Return [x, y] of the center of cell containing provided text 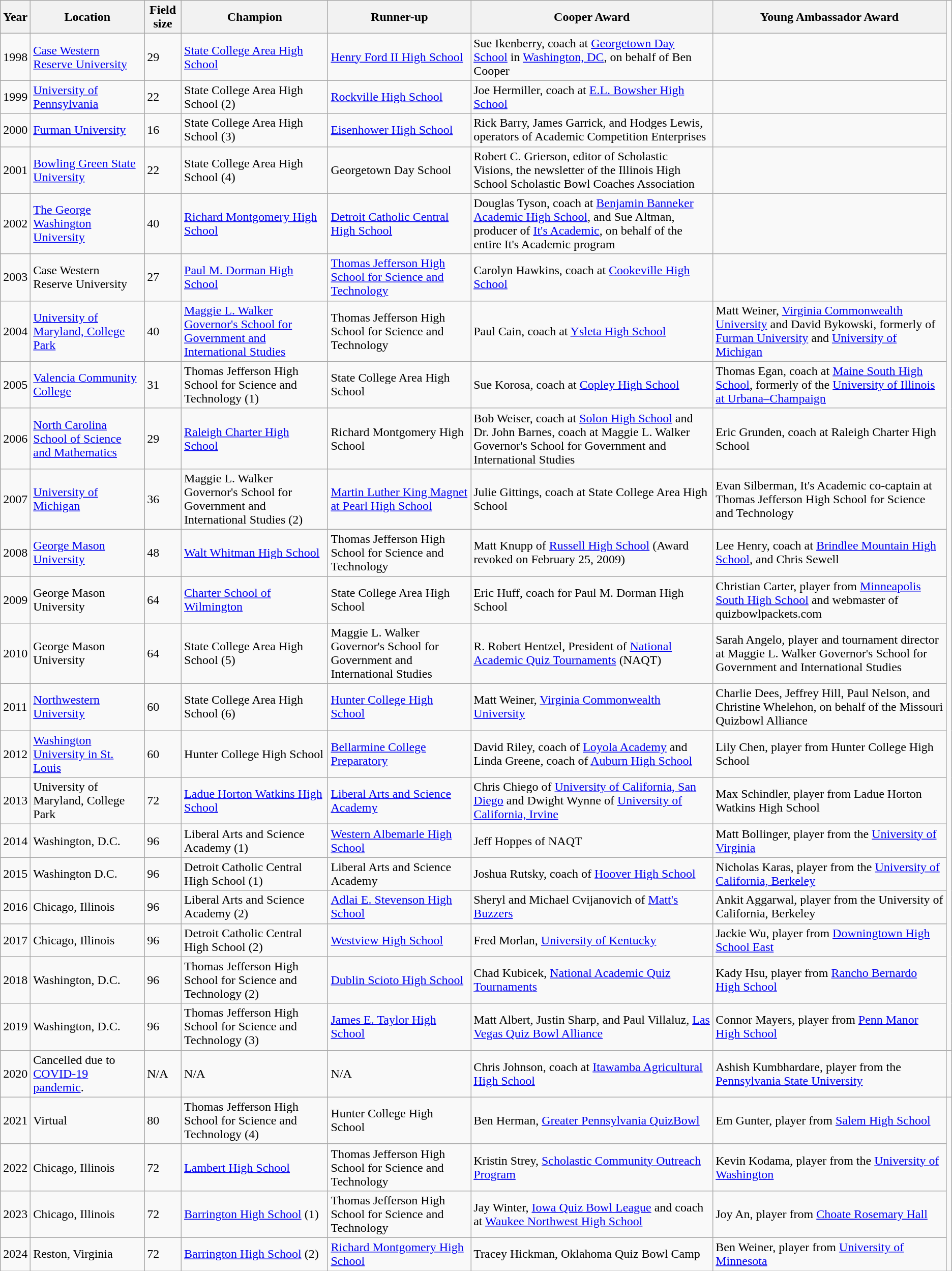
Jay Winter, Iowa Quiz Bowl League and coach at Waukee Northwest High School [592, 1214]
Matt Bollinger, player from the University of Virginia [829, 841]
2008 [15, 553]
Matt Knupp of Russell High School (Award revoked on February 25, 2009) [592, 553]
Bowling Green State University [87, 170]
Thomas Jefferson High School for Science and Technology (3) [255, 1027]
2019 [15, 1027]
31 [163, 385]
State College Area High School (5) [255, 653]
2003 [15, 277]
Walt Whitman High School [255, 553]
State College Area High School (3) [255, 130]
Charter School of Wilmington [255, 599]
16 [163, 130]
Maggie L. Walker Governor's School for Government and International Studies (2) [255, 499]
2004 [15, 331]
1998 [15, 57]
Em Gunter, player from Salem High School [829, 1120]
Virtual [87, 1120]
Chris Chiego of University of California, San Diego and Dwight Wynne of University of California, Irvine [592, 801]
Valencia Community College [87, 385]
2023 [15, 1214]
2000 [15, 130]
Thomas Jefferson High School for Science and Technology (4) [255, 1120]
Matt Weiner, Virginia Commonwealth University [592, 707]
Sheryl and Michael Cvijanovich of Matt's Buzzers [592, 907]
North Carolina School of Science and Mathematics [87, 439]
Carolyn Hawkins, coach at Cookeville High School [592, 277]
Thomas Jefferson High School for Science and Technology (1) [255, 385]
Nicholas Karas, player from the University of California, Berkeley [829, 874]
2015 [15, 874]
Lee Henry, coach at Brindlee Mountain High School, and Chris Sewell [829, 553]
Rockville High School [400, 97]
Detroit Catholic Central High School [400, 224]
Detroit Catholic Central High School (2) [255, 940]
2024 [15, 1254]
2022 [15, 1167]
Thomas Egan, coach at Maine South High School, formerly of the University of Illinois at Urbana–Champaign [829, 385]
Rick Barry, James Garrick, and Hodges Lewis, operators of Academic Competition Enterprises [592, 130]
Barrington High School (1) [255, 1214]
2001 [15, 170]
Northwestern University [87, 707]
80 [163, 1120]
Liberal Arts and Science Academy (1) [255, 841]
Joe Hermiller, coach at E.L. Bowsher High School [592, 97]
James E. Taylor High School [400, 1027]
2007 [15, 499]
Champion [255, 17]
Ankit Aggarwal, player from the University of California, Berkeley [829, 907]
Fred Morlan, University of Kentucky [592, 940]
State College Area High School (4) [255, 170]
Matt Albert, Justin Sharp, and Paul Villaluz, Las Vegas Quiz Bowl Alliance [592, 1027]
48 [163, 553]
Cooper Award [592, 17]
Kady Hsu, player from Rancho Bernardo High School [829, 980]
Westview High School [400, 940]
R. Robert Hentzel, President of National Academic Quiz Tournaments (NAQT) [592, 653]
Charlie Dees, Jeffrey Hill, Paul Nelson, and Christine Whelehon, on behalf of the Missouri Quizbowl Alliance [829, 707]
2009 [15, 599]
Young Ambassador Award [829, 17]
University of Michigan [87, 499]
2011 [15, 707]
Julie Gittings, coach at State College Area High School [592, 499]
2018 [15, 980]
Sue Ikenberry, coach at Georgetown Day School in Washington, DC, on behalf of Ben Cooper [592, 57]
Sarah Angelo, player and tournament director at Maggie L. Walker Governor's School for Government and International Studies [829, 653]
1999 [15, 97]
Matt Weiner, Virginia Commonwealth University and David Bykowski, formerly of Furman University and University of Michigan [829, 331]
Thomas Jefferson High School for Science and Technology (2) [255, 980]
Runner-up [400, 17]
Jeff Hoppes of NAQT [592, 841]
2006 [15, 439]
Washington D.C. [87, 874]
Detroit Catholic Central High School (1) [255, 874]
Bob Weiser, coach at Solon High School and Dr. John Barnes, coach at Maggie L. Walker Governor's School for Government and International Studies [592, 439]
Eric Grunden, coach at Raleigh Charter High School [829, 439]
2010 [15, 653]
Joshua Rutsky, coach of Hoover High School [592, 874]
State College Area High School (6) [255, 707]
Furman University [87, 130]
Lambert High School [255, 1167]
Chad Kubicek, National Academic Quiz Tournaments [592, 980]
Christian Carter, player from Minneapolis South High School and webmaster of quizbowlpackets.com [829, 599]
Jackie Wu, player from Downingtown High School East [829, 940]
Chris Johnson, coach at Itawamba Agricultural High School [592, 1074]
Georgetown Day School [400, 170]
Paul M. Dorman High School [255, 277]
Dublin Scioto High School [400, 980]
Reston, Virginia [87, 1254]
Bellarmine College Preparatory [400, 754]
2021 [15, 1120]
State College Area High School (2) [255, 97]
Ben Weiner, player from University of Minnesota [829, 1254]
Sue Korosa, coach at Copley High School [592, 385]
Western Albemarle High School [400, 841]
2016 [15, 907]
2020 [15, 1074]
27 [163, 277]
Henry Ford II High School [400, 57]
The George Washington University [87, 224]
Liberal Arts and Science Academy (2) [255, 907]
Field size [163, 17]
2017 [15, 940]
2005 [15, 385]
Ashish Kumbhardare, player from the Pennsylvania State University [829, 1074]
Joy An, player from Choate Rosemary Hall [829, 1214]
2013 [15, 801]
Lily Chen, player from Hunter College High School [829, 754]
Tracey Hickman, Oklahoma Quiz Bowl Camp [592, 1254]
Connor Mayers, player from Penn Manor High School [829, 1027]
Robert C. Grierson, editor of Scholastic Visions, the newsletter of the Illinois High School Scholastic Bowl Coaches Association [592, 170]
Cancelled due to COVID-19 pandemic. [87, 1074]
Paul Cain, coach at Ysleta High School [592, 331]
Raleigh Charter High School [255, 439]
Barrington High School (2) [255, 1254]
Kristin Strey, Scholastic Community Outreach Program [592, 1167]
2012 [15, 754]
Adlai E. Stevenson High School [400, 907]
Kevin Kodama, player from the University of Washington [829, 1167]
Ladue Horton Watkins High School [255, 801]
University of Pennsylvania [87, 97]
Eisenhower High School [400, 130]
Eric Huff, coach for Paul M. Dorman High School [592, 599]
36 [163, 499]
Evan Silberman, It's Academic co-captain at Thomas Jefferson High School for Science and Technology [829, 499]
Location [87, 17]
Max Schindler, player from Ladue Horton Watkins High School [829, 801]
Martin Luther King Magnet at Pearl High School [400, 499]
Ben Herman, Greater Pennsylvania QuizBowl [592, 1120]
Washington University in St. Louis [87, 754]
David Riley, coach of Loyola Academy and Linda Greene, coach of Auburn High School [592, 754]
2014 [15, 841]
2002 [15, 224]
Year [15, 17]
